Locate the cell with the specified text and output its [x, y] center coordinate. 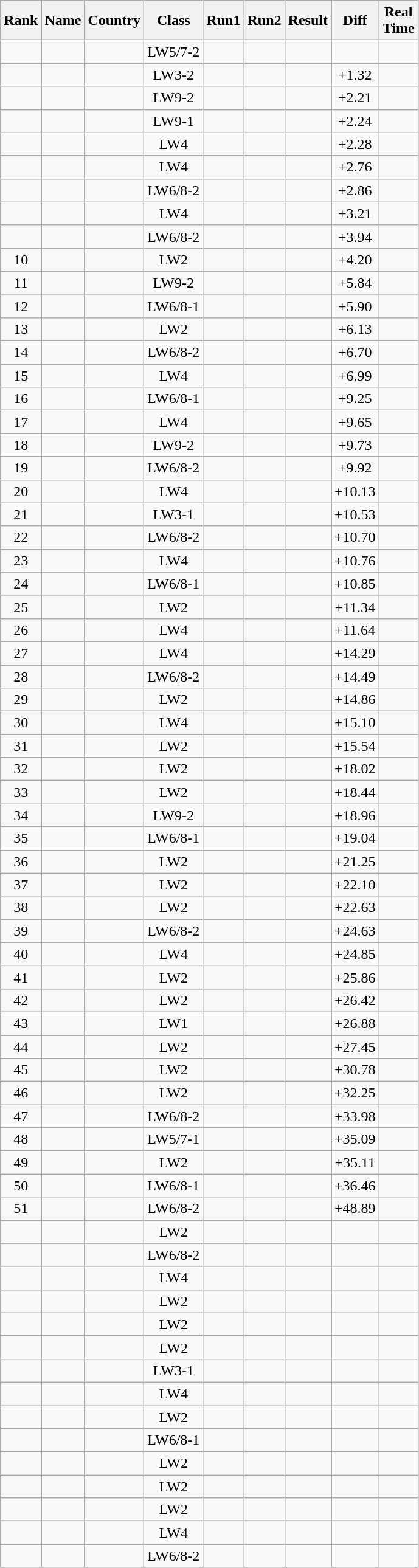
+14.49 [355, 677]
+2.86 [355, 190]
23 [21, 561]
17 [21, 422]
11 [21, 283]
31 [21, 746]
33 [21, 792]
36 [21, 862]
41 [21, 977]
+4.20 [355, 260]
39 [21, 931]
38 [21, 908]
21 [21, 514]
+1.32 [355, 75]
LW5/7-1 [174, 1139]
+22.63 [355, 908]
49 [21, 1162]
+15.10 [355, 723]
+6.99 [355, 376]
LW9-1 [174, 121]
+9.65 [355, 422]
+10.85 [355, 584]
Run1 [224, 21]
+9.25 [355, 399]
40 [21, 954]
37 [21, 885]
50 [21, 1186]
15 [21, 376]
+18.02 [355, 769]
LW3-2 [174, 75]
Rank [21, 21]
29 [21, 700]
+2.21 [355, 98]
20 [21, 491]
+26.88 [355, 1023]
+27.45 [355, 1046]
+26.42 [355, 1000]
+5.84 [355, 283]
Name [63, 21]
+30.78 [355, 1070]
+18.96 [355, 815]
25 [21, 607]
46 [21, 1093]
30 [21, 723]
24 [21, 584]
+2.28 [355, 144]
RealTime [398, 21]
+15.54 [355, 746]
+9.73 [355, 445]
+18.44 [355, 792]
+2.24 [355, 121]
14 [21, 353]
+11.34 [355, 607]
+32.25 [355, 1093]
+22.10 [355, 885]
Result [308, 21]
+25.86 [355, 977]
Diff [355, 21]
51 [21, 1209]
+48.89 [355, 1209]
+2.76 [355, 167]
18 [21, 445]
+21.25 [355, 862]
Country [114, 21]
+10.70 [355, 537]
+6.70 [355, 353]
+14.86 [355, 700]
+24.85 [355, 954]
34 [21, 815]
+10.13 [355, 491]
+36.46 [355, 1186]
43 [21, 1023]
+6.13 [355, 330]
+35.11 [355, 1162]
48 [21, 1139]
32 [21, 769]
42 [21, 1000]
47 [21, 1116]
19 [21, 468]
+19.04 [355, 838]
Run2 [264, 21]
+5.90 [355, 306]
22 [21, 537]
+14.29 [355, 653]
+3.94 [355, 237]
Class [174, 21]
+35.09 [355, 1139]
LW5/7-2 [174, 52]
LW1 [174, 1023]
45 [21, 1070]
13 [21, 330]
10 [21, 260]
12 [21, 306]
+3.21 [355, 213]
+33.98 [355, 1116]
+9.92 [355, 468]
28 [21, 677]
16 [21, 399]
+10.53 [355, 514]
+11.64 [355, 630]
26 [21, 630]
+24.63 [355, 931]
27 [21, 653]
44 [21, 1046]
+10.76 [355, 561]
35 [21, 838]
